Identify which cell holds the provided text, then report its (X, Y) central coordinate. 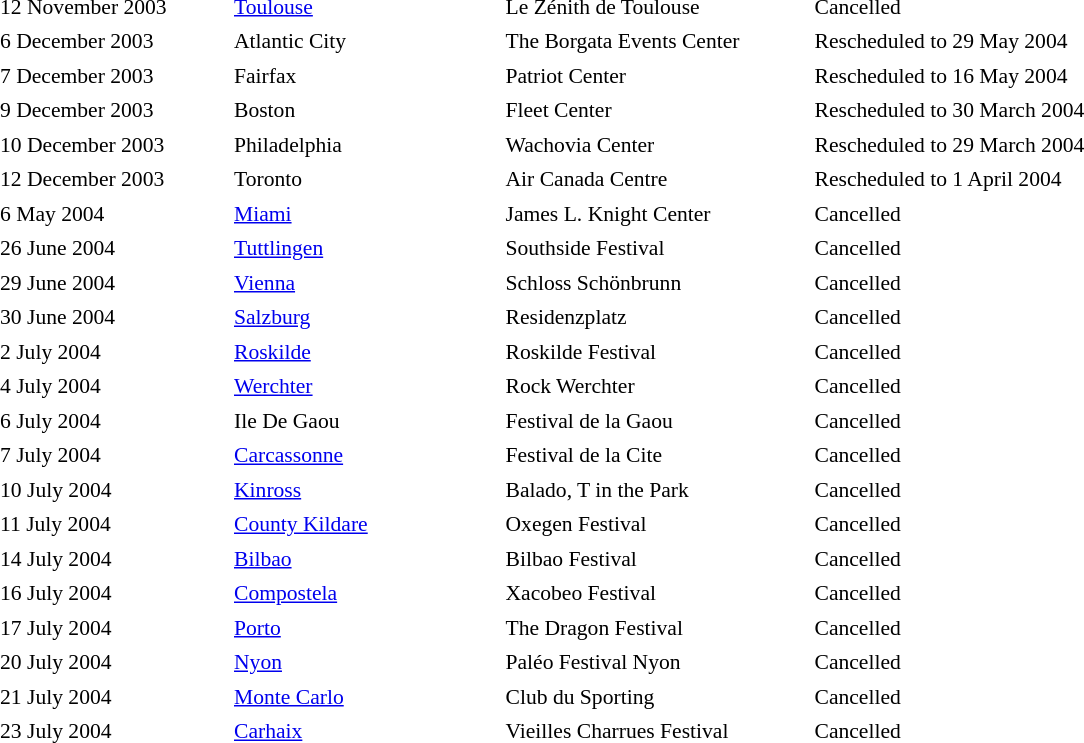
Festival de la Gaou (655, 421)
Air Canada Centre (655, 180)
County Kildare (365, 524)
Salzburg (365, 318)
Residenzplatz (655, 318)
Bilbao (365, 559)
Patriot Center (655, 76)
Philadelphia (365, 145)
Carcassonne (365, 456)
Toronto (365, 180)
Miami (365, 214)
The Borgata Events Center (655, 42)
Vienna (365, 283)
Bilbao Festival (655, 559)
The Dragon Festival (655, 628)
Southside Festival (655, 248)
Xacobeo Festival (655, 594)
Schloss Schönbrunn (655, 283)
Club du Sporting (655, 697)
Festival de la Cite (655, 456)
Compostela (365, 594)
Tuttlingen (365, 248)
Fairfax (365, 76)
Oxegen Festival (655, 524)
Balado, T in the Park (655, 490)
Roskilde Festival (655, 352)
Rock Werchter (655, 386)
Porto (365, 628)
Nyon (365, 662)
Ile De Gaou (365, 421)
Atlantic City (365, 42)
Wachovia Center (655, 145)
Roskilde (365, 352)
James L. Knight Center (655, 214)
Paléo Festival Nyon (655, 662)
Monte Carlo (365, 697)
Kinross (365, 490)
Fleet Center (655, 110)
Werchter (365, 386)
Boston (365, 110)
